Identify which cell holds the provided text, then report its [x, y] central coordinate. 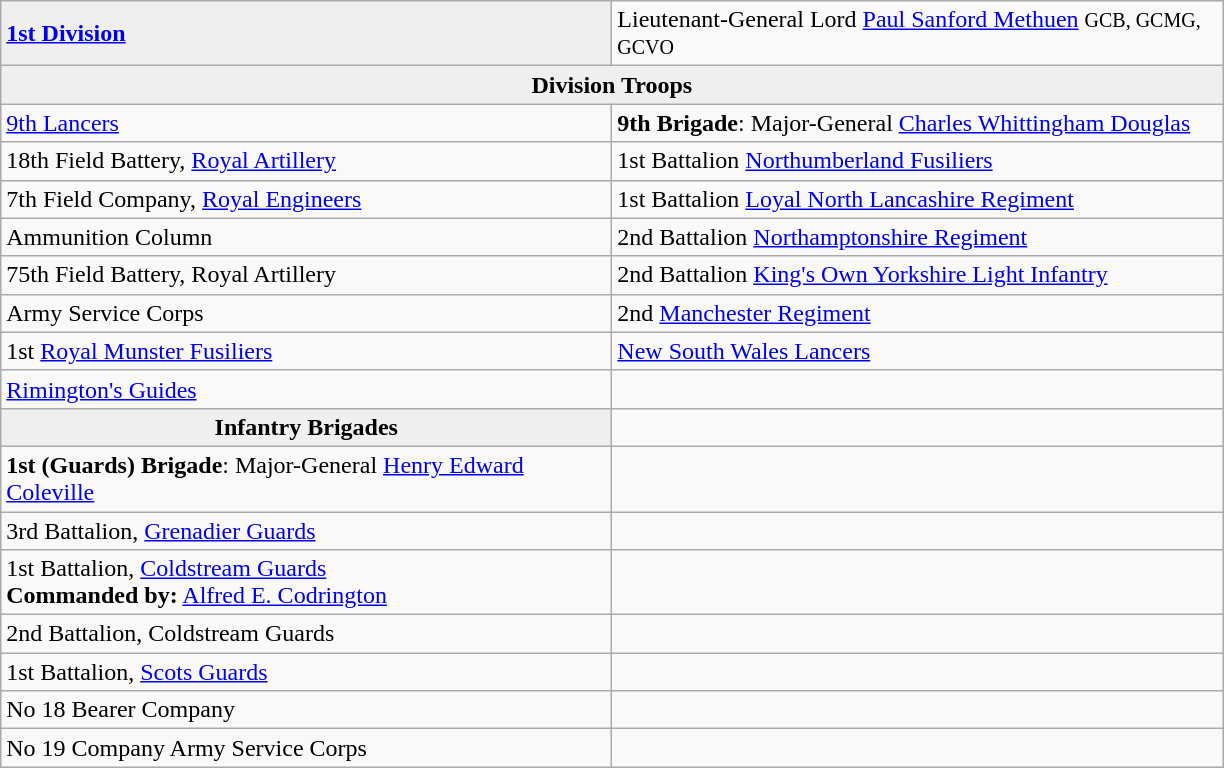
1st Battalion, Scots Guards [306, 672]
1st Battalion Northumberland Fusiliers [918, 161]
Division Troops [612, 85]
New South Wales Lancers [918, 351]
7th Field Company, Royal Engineers [306, 199]
18th Field Battery, Royal Artillery [306, 161]
1st Division [306, 34]
No 18 Bearer Company [306, 710]
2nd Manchester Regiment [918, 313]
1st Battalion, Coldstream GuardsCommanded by: Alfred E. Codrington [306, 582]
3rd Battalion, Grenadier Guards [306, 531]
Lieutenant-General Lord Paul Sanford Methuen GCB, GCMG, GCVO [918, 34]
9th Brigade: Major-General Charles Whittingham Douglas [918, 123]
Ammunition Column [306, 237]
2nd Battalion King's Own Yorkshire Light Infantry [918, 275]
75th Field Battery, Royal Artillery [306, 275]
2nd Battalion Northamptonshire Regiment [918, 237]
9th Lancers [306, 123]
Army Service Corps [306, 313]
2nd Battalion, Coldstream Guards [306, 634]
1st Battalion Loyal North Lancashire Regiment [918, 199]
Rimington's Guides [306, 389]
No 19 Company Army Service Corps [306, 748]
1st (Guards) Brigade: Major-General Henry Edward Coleville [306, 478]
1st Royal Munster Fusiliers [306, 351]
Infantry Brigades [306, 427]
